Return (X, Y) of the center of cell containing provided text 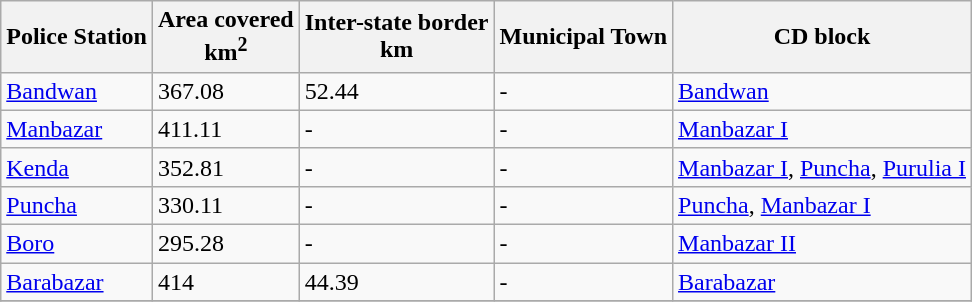
295.28 (226, 244)
Manbazar I, Puncha, Purulia I (822, 167)
411.11 (226, 129)
44.39 (396, 282)
Manbazar (77, 129)
367.08 (226, 91)
Municipal Town (583, 37)
414 (226, 282)
Puncha, Manbazar I (822, 205)
Manbazar II (822, 244)
Area coveredkm2 (226, 37)
Inter-state borderkm (396, 37)
Police Station (77, 37)
Kenda (77, 167)
352.81 (226, 167)
Puncha (77, 205)
Boro (77, 244)
Manbazar I (822, 129)
330.11 (226, 205)
52.44 (396, 91)
CD block (822, 37)
